Locate the cell with the specified text and output its (X, Y) center coordinate. 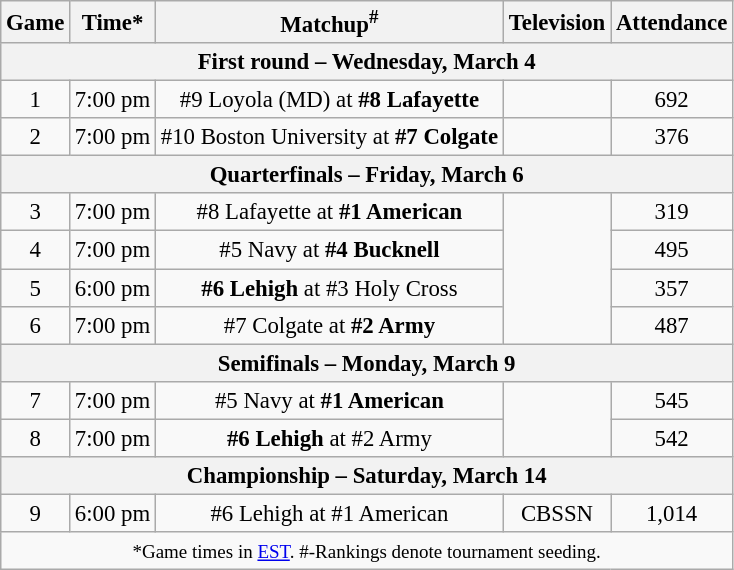
357 (672, 288)
2 (36, 137)
9 (36, 513)
Semifinals – Monday, March 9 (367, 363)
Championship – Saturday, March 14 (367, 476)
Time* (113, 22)
7 (36, 400)
First round – Wednesday, March 4 (367, 62)
Matchup# (329, 22)
#7 Colgate at #2 Army (329, 325)
#8 Lafayette at #1 American (329, 213)
4 (36, 250)
Television (556, 22)
#6 Lehigh at #1 American (329, 513)
#5 Navy at #1 American (329, 400)
Attendance (672, 22)
487 (672, 325)
#9 Loyola (MD) at #8 Lafayette (329, 100)
542 (672, 438)
376 (672, 137)
#5 Navy at #4 Bucknell (329, 250)
#6 Lehigh at #3 Holy Cross (329, 288)
1 (36, 100)
#6 Lehigh at #2 Army (329, 438)
*Game times in EST. #-Rankings denote tournament seeding. (367, 551)
319 (672, 213)
Quarterfinals – Friday, March 6 (367, 175)
8 (36, 438)
Game (36, 22)
3 (36, 213)
6 (36, 325)
5 (36, 288)
692 (672, 100)
1,014 (672, 513)
#10 Boston University at #7 Colgate (329, 137)
CBSSN (556, 513)
545 (672, 400)
495 (672, 250)
